Extract the [x, y] coordinate from the center of the cell holding the provided text.  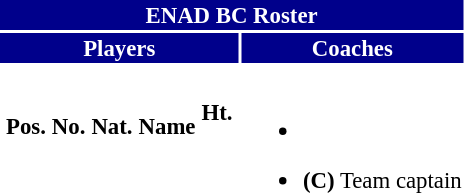
Νο. [68, 126]
ENAD BC Roster [232, 15]
Nat. [112, 126]
Ht. [217, 126]
Players [119, 48]
Coaches [353, 48]
Name [167, 126]
Pos. [26, 126]
